From the cell containing the given text, extract its center point as (X, Y) coordinate. 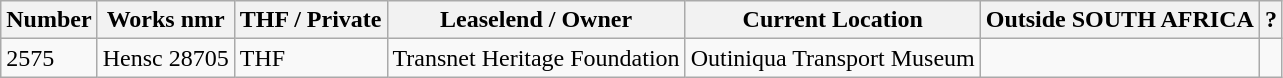
? (1270, 20)
2575 (49, 58)
THF (310, 58)
Transnet Heritage Foundation (536, 58)
Current Location (832, 20)
Number (49, 20)
Outside SOUTH AFRICA (1120, 20)
THF / Private (310, 20)
Works nmr (166, 20)
Leaselend / Owner (536, 20)
Outiniqua Transport Museum (832, 58)
Hensc 28705 (166, 58)
